Determine the [x, y] coordinate at the center of the cell enclosing the given text.  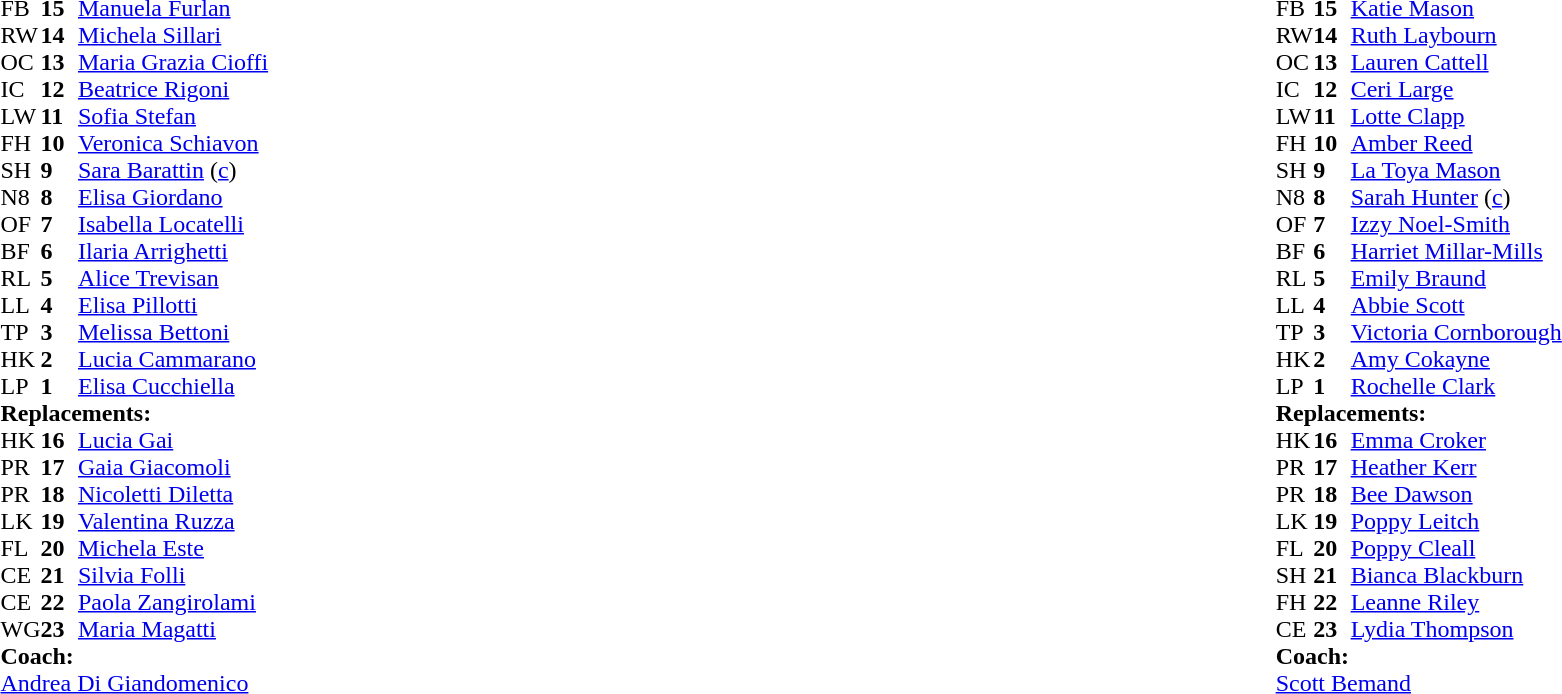
Emily Braund [1456, 278]
Beatrice Rigoni [173, 90]
Izzy Noel-Smith [1456, 224]
Leanne Riley [1456, 602]
Heather Kerr [1456, 468]
Maria Grazia Cioffi [173, 62]
Lauren Cattell [1456, 62]
Valentina Ruzza [173, 522]
Lucia Cammarano [173, 360]
Ilaria Arrighetti [173, 252]
Abbie Scott [1456, 306]
Lydia Thompson [1456, 630]
Elisa Pillotti [173, 306]
Sofia Stefan [173, 116]
Poppy Leitch [1456, 522]
Paola Zangirolami [173, 602]
Sara Barattin (c) [173, 170]
Amber Reed [1456, 144]
Harriet Millar-Mills [1456, 252]
Emma Croker [1456, 440]
Poppy Cleall [1456, 548]
Melissa Bettoni [173, 332]
Ceri Large [1456, 90]
Michela Este [173, 548]
Maria Magatti [173, 630]
Michela Sillari [173, 36]
Lucia Gai [173, 440]
Bianca Blackburn [1456, 576]
Sarah Hunter (c) [1456, 198]
Ruth Laybourn [1456, 36]
Veronica Schiavon [173, 144]
Victoria Cornborough [1456, 332]
Silvia Folli [173, 576]
Rochelle Clark [1456, 386]
Lotte Clapp [1456, 116]
Isabella Locatelli [173, 224]
Nicoletti Diletta [173, 494]
Elisa Cucchiella [173, 386]
Alice Trevisan [173, 278]
Gaia Giacomoli [173, 468]
Bee Dawson [1456, 494]
La Toya Mason [1456, 170]
Amy Cokayne [1456, 360]
WG [20, 630]
Elisa Giordano [173, 198]
